Detect which cell encompasses the target text, then output its (x, y) center coordinate. 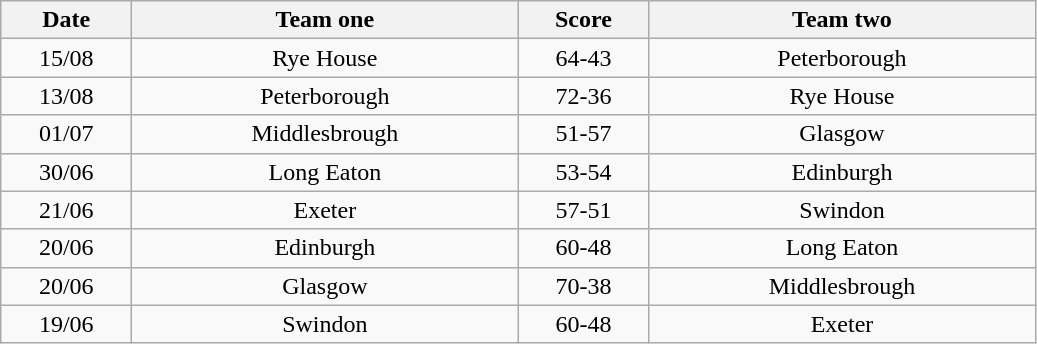
72-36 (584, 96)
57-51 (584, 210)
Team two (842, 20)
Date (66, 20)
53-54 (584, 172)
15/08 (66, 58)
Team one (325, 20)
13/08 (66, 96)
30/06 (66, 172)
51-57 (584, 134)
Score (584, 20)
70-38 (584, 286)
19/06 (66, 324)
21/06 (66, 210)
01/07 (66, 134)
64-43 (584, 58)
